Provide the (x, y) coordinate of the cell's center where the given text is located.  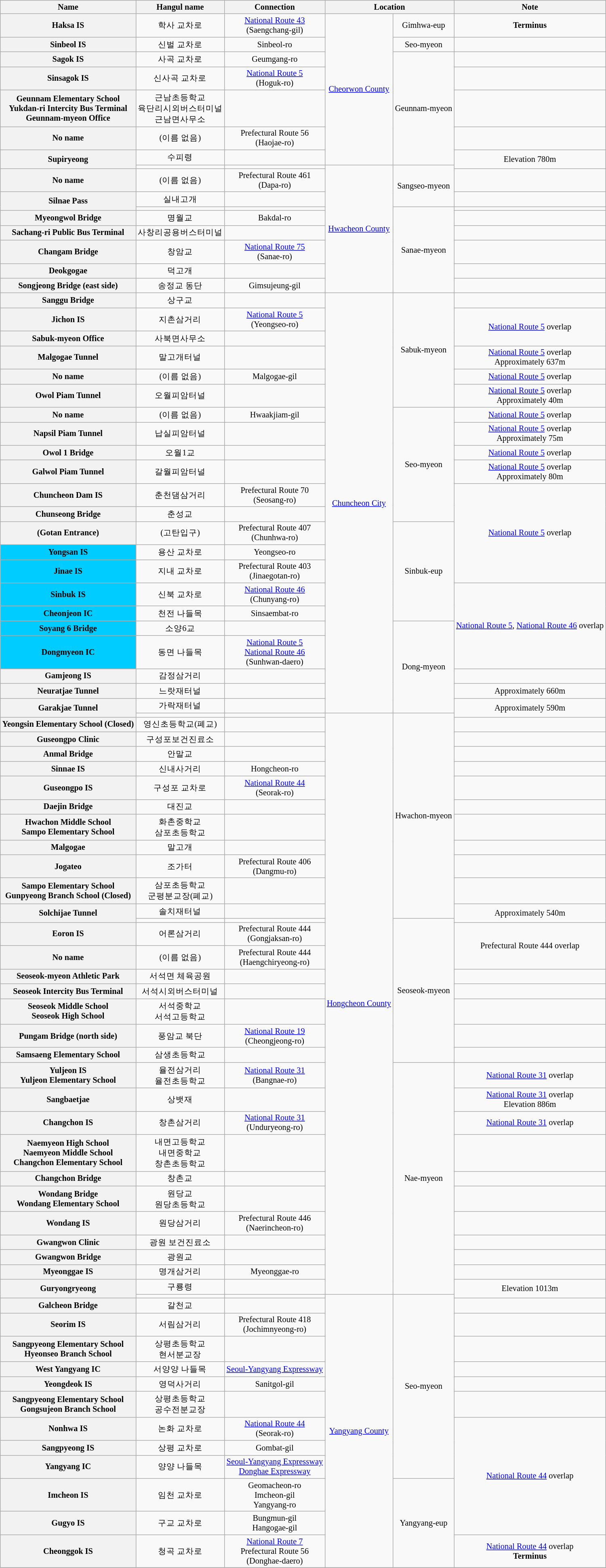
Myeonggae-ro (275, 1272)
Sagok IS (68, 59)
National Route 7Prefectural Route 56(Donghae-daero) (275, 1551)
Geumgang-ro (275, 59)
Yangyang County (359, 1431)
Gimhwa-eup (423, 25)
Approximately 660m (530, 691)
영덕사거리 (180, 1384)
학사 교차로 (180, 25)
National Route 5(Yeongseo-ro) (275, 319)
Sabuk-myeon (423, 350)
Sachang-ri Public Bus Terminal (68, 233)
Prefectural Route 444 overlap (530, 945)
Hongcheon-ro (275, 769)
Cheonggok IS (68, 1551)
Hwachon-myeon (423, 815)
Haksa IS (68, 25)
Wondang BridgeWondang Elementary School (68, 1199)
Seoseok-myeon (423, 990)
Changam Bridge (68, 252)
소양6교 (180, 628)
솔치재터널 (180, 911)
National Route 5National Route 46(Sunhwan-daero) (275, 652)
(고탄입구) (180, 533)
Wondang IS (68, 1223)
어론삼거리 (180, 934)
춘성교 (180, 514)
청곡 교차로 (180, 1551)
Naemyeon High SchoolNaemyeon Middle SchoolChangchon Elementary School (68, 1153)
Elevation 780m (530, 159)
Jinae IS (68, 571)
Sinbuk-eup (423, 571)
Yeongdeok IS (68, 1384)
천전 나들목 (180, 614)
Dong-myeon (423, 667)
National Route 75(Sanae-ro) (275, 252)
Daejin Bridge (68, 807)
Sinsaembat-ro (275, 614)
Hwachon Middle SchoolSampo Elementary School (68, 827)
율전삼거리율전초등학교 (180, 1075)
서양양 나들목 (180, 1369)
Nonhwa IS (68, 1429)
Supiryeong (68, 159)
Silnae Pass (68, 201)
원당교원당초등학교 (180, 1199)
Napsil Piam Tunnel (68, 434)
Gamjeong IS (68, 676)
Sinbeol IS (68, 44)
안말교 (180, 754)
사북면사무소 (180, 338)
Connection (275, 7)
National Route 19(Cheongjeong-ro) (275, 1036)
실내고개 (180, 199)
Sampo Elementary SchoolGunpyeong Branch School (Closed) (68, 891)
화촌중학교삼포초등학교 (180, 827)
(Gotan Entrance) (68, 533)
Chunseong Bridge (68, 514)
Anmal Bridge (68, 754)
Prefectural Route 418(Jochimnyeong-ro) (275, 1325)
Sanggu Bridge (68, 300)
Chuncheon Dam IS (68, 495)
Myeonggae IS (68, 1272)
사창리공용버스터미널 (180, 233)
Prefectural Route 56(Haojae-ro) (275, 138)
National Route 44 overlapTerminus (530, 1551)
Name (68, 7)
오월1교 (180, 453)
Sabuk-myeon Office (68, 338)
느랏재터널 (180, 691)
Soyang 6 Bridge (68, 628)
Seoseok Intercity Bus Terminal (68, 991)
풍암교 북단 (180, 1036)
Sanitgol-gil (275, 1384)
Changchon Bridge (68, 1179)
삼생초등학교 (180, 1054)
Jogateo (68, 866)
논화 교차로 (180, 1429)
원당삼거리 (180, 1223)
Sinbeol-ro (275, 44)
지내 교차로 (180, 571)
National Route 5 overlapApproximately 637m (530, 357)
Deokgogae (68, 270)
Elevation 1013m (530, 1289)
Jichon IS (68, 319)
Gugyo IS (68, 1523)
구룡령 (180, 1287)
Prefectural Route 403(Jinaegotan-ro) (275, 571)
Yuljeon ISYuljeon Elementary School (68, 1075)
Sangseo-myeon (423, 186)
광원 보건진료소 (180, 1243)
National Route 46(Chunyang-ro) (275, 594)
Hongcheon County (359, 1004)
서석중학교서석고등학교 (180, 1011)
Yangyang IC (68, 1467)
National Route 5, National Route 46 overlap (530, 626)
갈천교 (180, 1306)
사곡 교차로 (180, 59)
Gwangwon Bridge (68, 1257)
Yangyang-eup (423, 1523)
Prefectural Route 444(Gongjaksan-ro) (275, 934)
Guryongryeong (68, 1289)
Bakdal-ro (275, 218)
Cheonjeon IC (68, 614)
Yeongseo-ro (275, 552)
창촌교 (180, 1179)
서석시외버스터미널 (180, 991)
동면 나들목 (180, 652)
구성포 교차로 (180, 788)
Gimsujeung-gil (275, 286)
National Route 5 overlapApproximately 80m (530, 472)
Malgogae Tunnel (68, 357)
Malgogae-gil (275, 376)
갈월피암터널 (180, 472)
신북 교차로 (180, 594)
신사곡 교차로 (180, 78)
Terminus (530, 25)
근남초등학교육단리시외버스터미널근남면사무소 (180, 108)
Prefectural Route 446(Naerincheon-ro) (275, 1223)
Location (389, 7)
Seoseok-myeon Athletic Park (68, 976)
송정교 동단 (180, 286)
말고개터널 (180, 357)
Myeongwol Bridge (68, 218)
Geunnam Elementary SchoolYukdan-ri Intercity Bus TerminalGeunnam-myeon Office (68, 108)
수피령 (180, 157)
대진교 (180, 807)
감정삼거리 (180, 676)
Approximately 590m (530, 707)
양양 나들목 (180, 1467)
Solchijae Tunnel (68, 913)
상구교 (180, 300)
Hangul name (180, 7)
춘천댐삼거리 (180, 495)
Chuncheon City (359, 503)
Prefectural Route 406(Dangmu-ro) (275, 866)
Prefectural Route 444(Haengchiryeong-ro) (275, 957)
납실피암터널 (180, 434)
Sinnae IS (68, 769)
Seoul-Yangyang Expressway (275, 1369)
광원교 (180, 1257)
임천 교차로 (180, 1495)
Galwol Piam Tunnel (68, 472)
National Route 43(Saengchang-gil) (275, 25)
오월피암터널 (180, 396)
Sanae-myeon (423, 250)
National Route 5(Hoguk-ro) (275, 78)
신내사거리 (180, 769)
명개삼거리 (180, 1272)
Nae-myeon (423, 1178)
Samsaeng Elementary School (68, 1054)
Guseongpo IS (68, 788)
Hwaakjiam-gil (275, 414)
Yeongsin Elementary School (Closed) (68, 724)
내면고등학교내면중학교창촌초등학교 (180, 1153)
Cheorwon County (359, 89)
National Route 44 overlap (530, 1476)
서석면 체육공원 (180, 976)
용산 교차로 (180, 552)
Yongsan IS (68, 552)
덕고개 (180, 270)
창촌삼거리 (180, 1123)
Garakjae Tunnel (68, 707)
National Route 31(Unduryeong-ro) (275, 1123)
영신초등학교(폐교) (180, 724)
Sangbaetjae (68, 1100)
Sangpyeong Elementary SchoolGongsujeon Branch School (68, 1404)
삼포초등학교군평분교장(폐교) (180, 891)
Eoron IS (68, 934)
National Route 31 overlapElevation 886m (530, 1100)
Approximately 540m (530, 913)
Pungam Bridge (north side) (68, 1036)
Seoul-Yangyang ExpresswayDonghae Expressway (275, 1467)
Neuratjae Tunnel (68, 691)
Sinsagok IS (68, 78)
창암교 (180, 252)
Gwangwon Clinic (68, 1243)
Sinbuk IS (68, 594)
구교 교차로 (180, 1523)
신벌 교차로 (180, 44)
가락재터널 (180, 706)
상평초등학교현서분교장 (180, 1349)
Prefectural Route 407(Chunhwa-ro) (275, 533)
Bungmun-gilHangogae-gil (275, 1523)
Sangpyeong IS (68, 1448)
상뱃재 (180, 1100)
Guseongpo Clinic (68, 739)
Seoseok Middle SchoolSeoseok High School (68, 1011)
National Route 5 overlapApproximately 75m (530, 434)
구성포보건진료소 (180, 739)
Prefectural Route 70(Seosang-ro) (275, 495)
Dongmyeon IC (68, 652)
Galcheon Bridge (68, 1306)
Geunnam-myeon (423, 108)
Seorim IS (68, 1325)
Changchon IS (68, 1123)
Owol 1 Bridge (68, 453)
Sangpyeong Elementary SchoolHyeonseo Branch School (68, 1349)
Gombat-gil (275, 1448)
서림삼거리 (180, 1325)
National Route 5 overlapApproximately 40m (530, 396)
Songjeong Bridge (east side) (68, 286)
Imcheon IS (68, 1495)
Hwacheon County (359, 229)
Note (530, 7)
조가터 (180, 866)
Malgogae (68, 847)
Geomacheon-roImcheon-gilYangyang-ro (275, 1495)
상평초등학교공수전분교장 (180, 1404)
Owol Piam Tunnel (68, 396)
Prefectural Route 461(Dapa-ro) (275, 180)
West Yangyang IC (68, 1369)
상평 교차로 (180, 1448)
말고개 (180, 847)
National Route 31(Bangnae-ro) (275, 1075)
명월교 (180, 218)
지촌삼거리 (180, 319)
